Provide the [X, Y] coordinate of the cell's center where the given text is located.  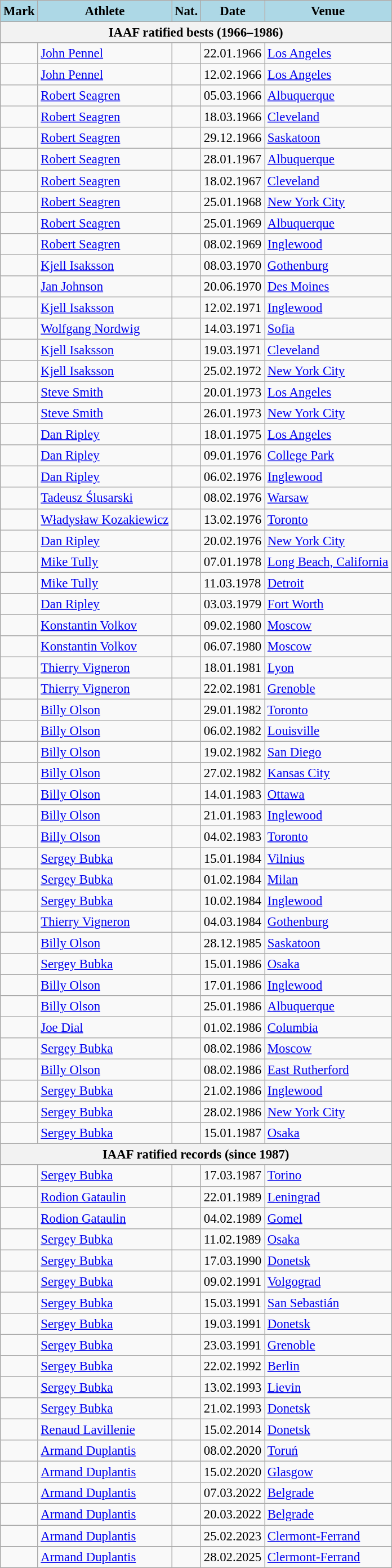
East Rutherford [328, 1070]
22.02.1981 [232, 689]
17.01.1986 [232, 985]
27.02.1982 [232, 773]
College Park [328, 456]
13.02.1993 [232, 1388]
San Sebastián [328, 1303]
28.01.1967 [232, 159]
08.02.1969 [232, 244]
28.02.1986 [232, 1112]
04.03.1984 [232, 921]
14.03.1971 [232, 329]
25.01.1969 [232, 223]
Toruń [328, 1451]
Vilnius [328, 858]
18.02.1967 [232, 181]
09.01.1976 [232, 456]
Nat. [186, 11]
Louisville [328, 731]
29.01.1982 [232, 710]
15.02.2020 [232, 1472]
25.02.1972 [232, 371]
25.01.1968 [232, 202]
11.03.1978 [232, 583]
21.01.1983 [232, 816]
Berlin [328, 1366]
23.03.1991 [232, 1345]
Warsaw [328, 498]
Kansas City [328, 773]
15.01.1984 [232, 858]
20.01.1973 [232, 393]
15.01.1987 [232, 1133]
Joe Dial [105, 1027]
Sofia [328, 329]
Gomel [328, 1218]
10.02.1984 [232, 901]
25.02.2023 [232, 1536]
12.02.1971 [232, 308]
Władysław Kozakiewicz [105, 519]
08.03.1970 [232, 265]
Mark [19, 11]
21.02.1986 [232, 1091]
Wolfgang Nordwig [105, 329]
03.03.1979 [232, 604]
29.12.1966 [232, 138]
15.01.1986 [232, 964]
06.02.1976 [232, 477]
15.02.2014 [232, 1430]
21.02.1993 [232, 1409]
IAAF ratified records (since 1987) [196, 1155]
12.02.1966 [232, 75]
Columbia [328, 1027]
Venue [328, 11]
22.02.1992 [232, 1366]
Fort Worth [328, 604]
Milan [328, 879]
18.01.1981 [232, 667]
19.03.1991 [232, 1324]
04.02.1989 [232, 1218]
17.03.1990 [232, 1260]
17.03.1987 [232, 1176]
01.02.1984 [232, 879]
Lievin [328, 1388]
20.03.2022 [232, 1514]
09.02.1980 [232, 625]
Lyon [328, 667]
09.02.1991 [232, 1282]
14.01.1983 [232, 795]
18.01.1975 [232, 435]
06.02.1982 [232, 731]
07.01.1978 [232, 562]
11.02.1989 [232, 1239]
Date [232, 11]
Leningrad [328, 1197]
18.03.1966 [232, 117]
04.02.1983 [232, 837]
Long Beach, California [328, 562]
05.03.1966 [232, 96]
Glasgow [328, 1472]
20.02.1976 [232, 541]
22.01.1989 [232, 1197]
07.03.2022 [232, 1493]
15.03.1991 [232, 1303]
Athlete [105, 11]
IAAF ratified bests (1966–1986) [196, 33]
Renaud Lavillenie [105, 1430]
06.07.1980 [232, 647]
25.01.1986 [232, 1006]
01.02.1986 [232, 1027]
28.12.1985 [232, 943]
08.02.1976 [232, 498]
08.02.2020 [232, 1451]
13.02.1976 [232, 519]
22.01.1966 [232, 54]
19.03.1971 [232, 350]
28.02.2025 [232, 1557]
Tadeusz Ślusarski [105, 498]
Jan Johnson [105, 287]
26.01.1973 [232, 413]
Torino [328, 1176]
San Diego [328, 752]
Ottawa [328, 795]
Detroit [328, 583]
19.02.1982 [232, 752]
Volgograd [328, 1282]
20.06.1970 [232, 287]
Des Moines [328, 287]
